Return [X, Y] of the center of cell containing provided text 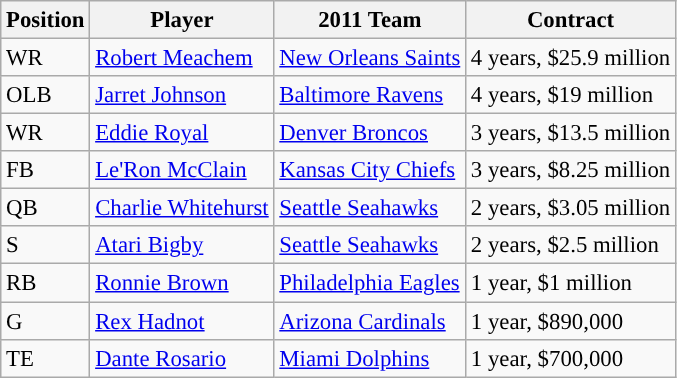
2011 Team [370, 20]
Baltimore Ravens [370, 95]
1 year, $1 million [571, 283]
OLB [46, 95]
3 years, $13.5 million [571, 133]
RB [46, 283]
Charlie Whitehurst [182, 208]
2 years, $2.5 million [571, 245]
2 years, $3.05 million [571, 208]
Philadelphia Eagles [370, 283]
Denver Broncos [370, 133]
Contract [571, 20]
Eddie Royal [182, 133]
Robert Meachem [182, 58]
Position [46, 20]
1 year, $890,000 [571, 321]
Atari Bigby [182, 245]
TE [46, 358]
1 year, $700,000 [571, 358]
G [46, 321]
New Orleans Saints [370, 58]
QB [46, 208]
Player [182, 20]
Le'Ron McClain [182, 170]
S [46, 245]
Jarret Johnson [182, 95]
Rex Hadnot [182, 321]
Arizona Cardinals [370, 321]
Ronnie Brown [182, 283]
4 years, $19 million [571, 95]
Miami Dolphins [370, 358]
Kansas City Chiefs [370, 170]
3 years, $8.25 million [571, 170]
FB [46, 170]
Dante Rosario [182, 358]
4 years, $25.9 million [571, 58]
